Search for the cell housing the specified text and yield its (x, y) center coordinate. 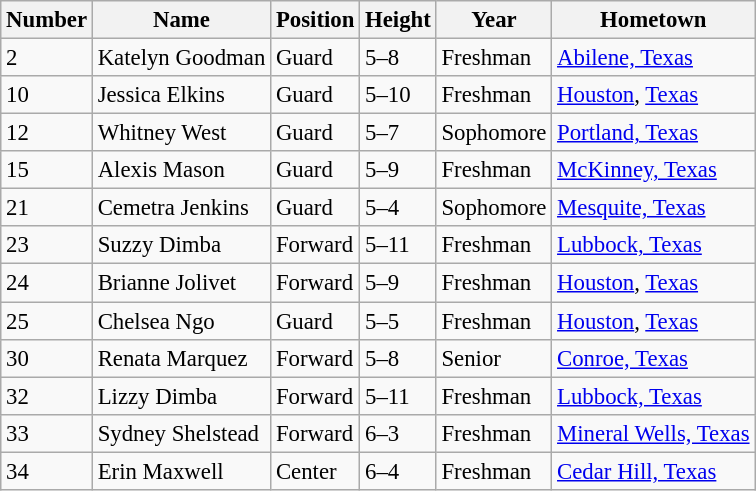
Suzzy Dimba (181, 245)
Jessica Elkins (181, 95)
24 (47, 283)
23 (47, 245)
5–5 (398, 321)
Brianne Jolivet (181, 283)
15 (47, 170)
32 (47, 396)
5–4 (398, 208)
2 (47, 58)
Renata Marquez (181, 358)
6–3 (398, 433)
Cemetra Jenkins (181, 208)
Katelyn Goodman (181, 58)
Number (47, 20)
Sydney Shelstead (181, 433)
5–7 (398, 133)
Name (181, 20)
21 (47, 208)
Cedar Hill, Texas (654, 471)
Position (316, 20)
Hometown (654, 20)
25 (47, 321)
Chelsea Ngo (181, 321)
Mesquite, Texas (654, 208)
McKinney, Texas (654, 170)
12 (47, 133)
33 (47, 433)
6–4 (398, 471)
Portland, Texas (654, 133)
Conroe, Texas (654, 358)
10 (47, 95)
Whitney West (181, 133)
Alexis Mason (181, 170)
34 (47, 471)
5–10 (398, 95)
Erin Maxwell (181, 471)
Abilene, Texas (654, 58)
Senior (494, 358)
Center (316, 471)
30 (47, 358)
Height (398, 20)
Lizzy Dimba (181, 396)
Mineral Wells, Texas (654, 433)
Year (494, 20)
